Pinpoint the cell where the given text exists, returning its (x, y) midpoint coordinate. 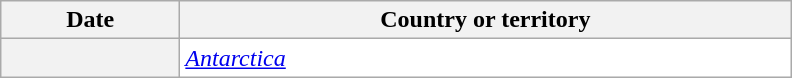
Country or territory (486, 20)
Antarctica (486, 58)
Date (90, 20)
